Detect which cell encompasses the target text, then output its [x, y] center coordinate. 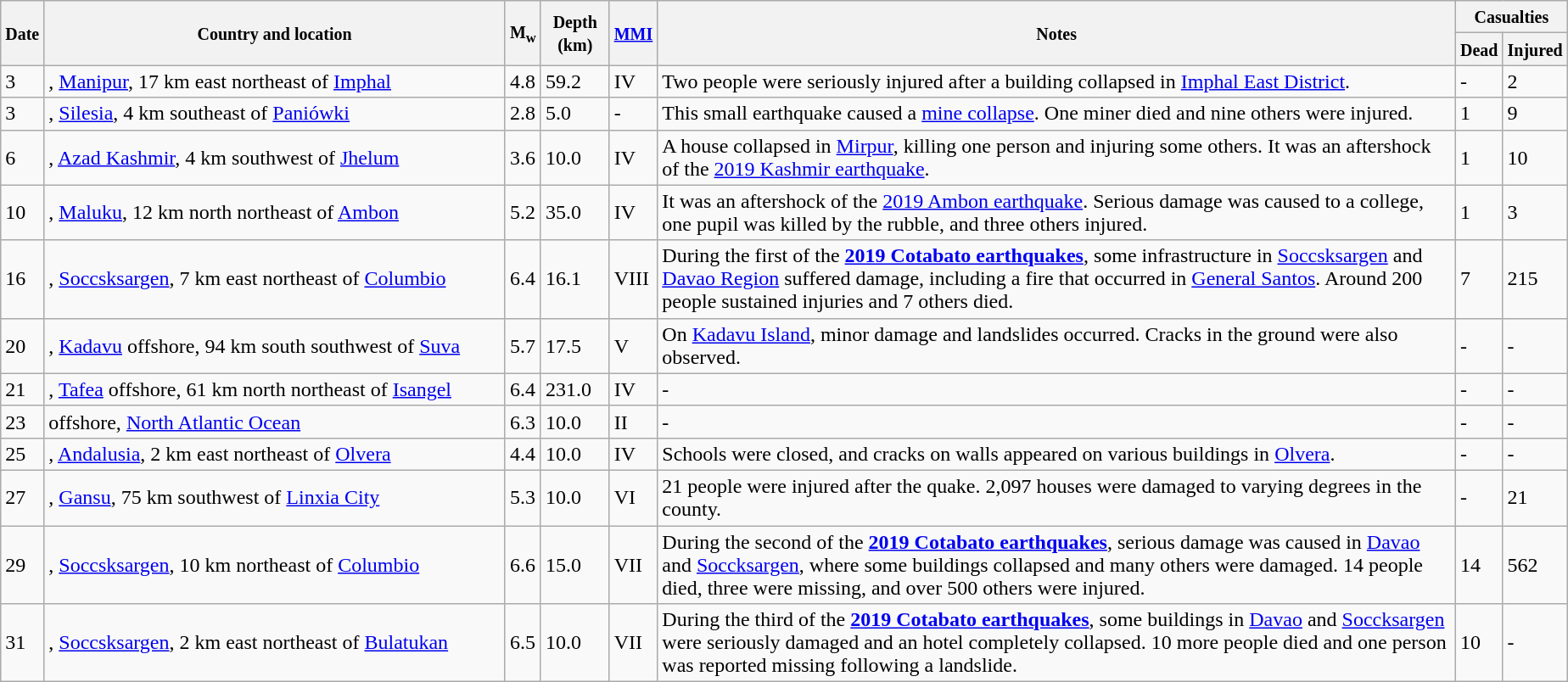
562 [1535, 565]
6 [22, 158]
21 people were injured after the quake. 2,097 houses were damaged to varying degrees in the county. [1057, 497]
9 [1535, 114]
5.3 [523, 497]
Injured [1535, 49]
6.6 [523, 565]
Mw [523, 33]
Notes [1057, 33]
MMI [633, 33]
, Soccsksargen, 2 km east northeast of Bulatukan [275, 643]
Country and location [275, 33]
27 [22, 497]
, Manipur, 17 km east northeast of Imphal [275, 81]
35.0 [575, 212]
231.0 [575, 389]
Schools were closed, and cracks on walls appeared on various buildings in Olvera. [1057, 454]
, Silesia, 4 km southeast of Paniówki [275, 114]
4.8 [523, 81]
, Soccsksargen, 7 km east northeast of Columbio [275, 279]
II [633, 422]
, Azad Kashmir, 4 km southwest of Jhelum [275, 158]
29 [22, 565]
16.1 [575, 279]
2 [1535, 81]
16 [22, 279]
15.0 [575, 565]
, Kadavu offshore, 94 km south southwest of Suva [275, 346]
, Gansu, 75 km southwest of Linxia City [275, 497]
25 [22, 454]
Casualties [1511, 17]
Depth (km) [575, 33]
, Tafea offshore, 61 km north northeast of Isangel [275, 389]
, Andalusia, 2 km east northeast of Olvera [275, 454]
offshore, North Atlantic Ocean [275, 422]
31 [22, 643]
2.8 [523, 114]
3.6 [523, 158]
14 [1479, 565]
215 [1535, 279]
V [633, 346]
Dead [1479, 49]
23 [22, 422]
20 [22, 346]
7 [1479, 279]
VI [633, 497]
Date [22, 33]
5.0 [575, 114]
Two people were seriously injured after a building collapsed in Imphal East District. [1057, 81]
, Maluku, 12 km north northeast of Ambon [275, 212]
VIII [633, 279]
6.3 [523, 422]
, Soccsksargen, 10 km northeast of Columbio [275, 565]
17.5 [575, 346]
4.4 [523, 454]
On Kadavu Island, minor damage and landslides occurred. Cracks in the ground were also observed. [1057, 346]
This small earthquake caused a mine collapse. One miner died and nine others were injured. [1057, 114]
A house collapsed in Mirpur, killing one person and injuring some others. It was an aftershock of the 2019 Kashmir earthquake. [1057, 158]
5.7 [523, 346]
5.2 [523, 212]
59.2 [575, 81]
6.5 [523, 643]
